Detect which cell encompasses the target text, then output its (x, y) center coordinate. 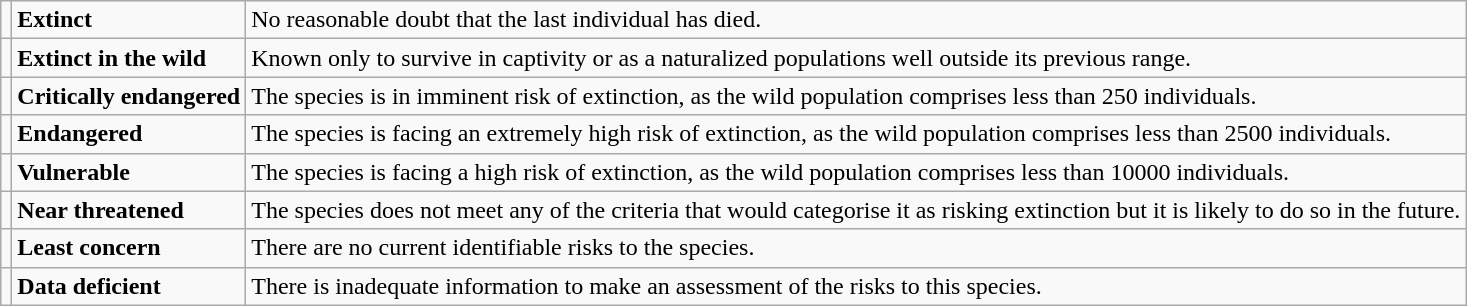
Endangered (129, 134)
Least concern (129, 248)
Critically endangered (129, 96)
Vulnerable (129, 172)
The species does not meet any of the criteria that would categorise it as risking extinction but it is likely to do so in the future. (856, 210)
No reasonable doubt that the last individual has died. (856, 20)
Data deficient (129, 286)
The species is in imminent risk of extinction, as the wild population comprises less than 250 individuals. (856, 96)
The species is facing an extremely high risk of extinction, as the wild population comprises less than 2500 individuals. (856, 134)
Known only to survive in captivity or as a naturalized populations well outside its previous range. (856, 58)
Near threatened (129, 210)
Extinct (129, 20)
There is inadequate information to make an assessment of the risks to this species. (856, 286)
The species is facing a high risk of extinction, as the wild population comprises less than 10000 individuals. (856, 172)
Extinct in the wild (129, 58)
There are no current identifiable risks to the species. (856, 248)
